Identify which cell holds the provided text, then report its (x, y) central coordinate. 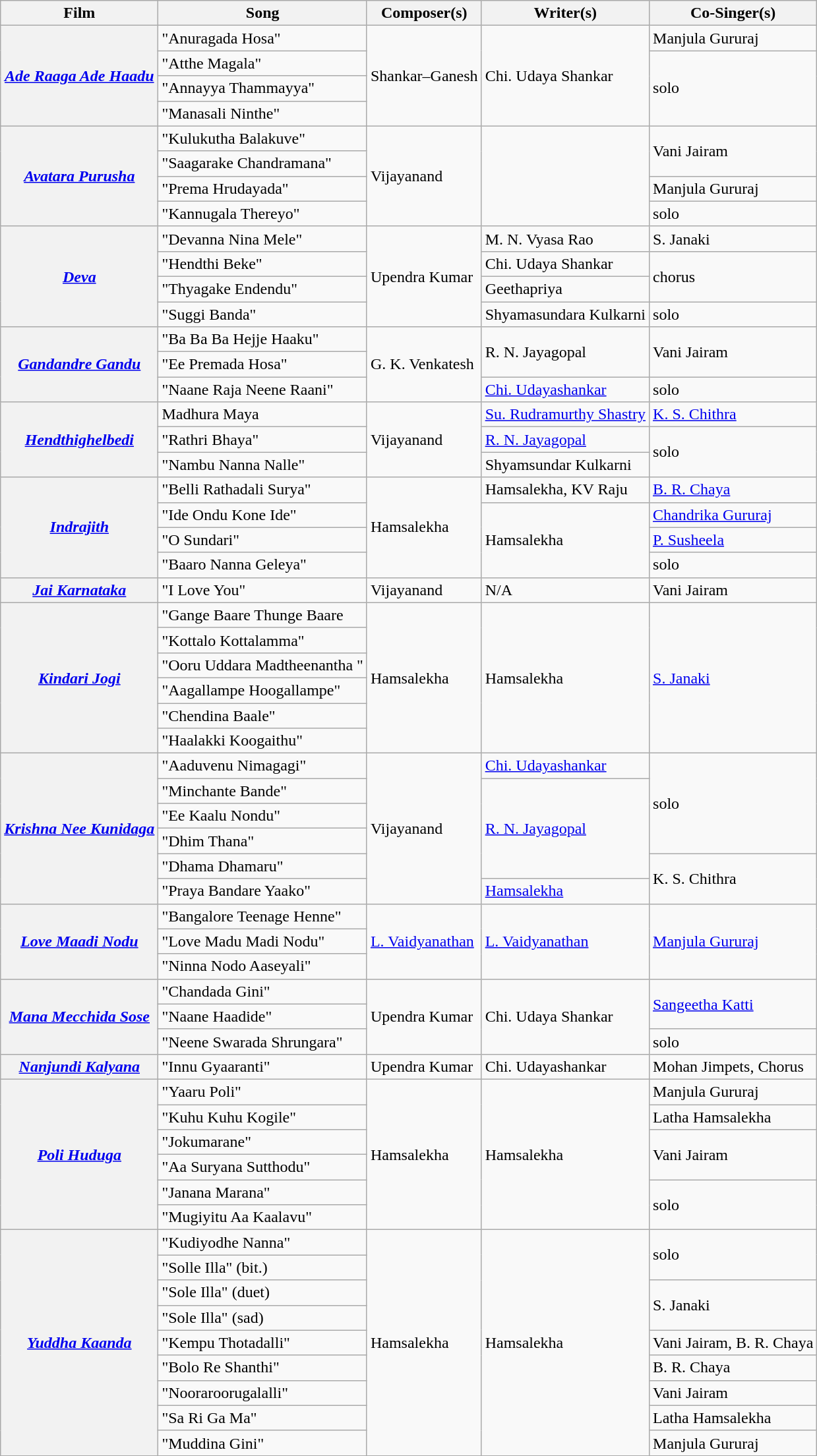
"Gange Baare Thunge Baare (262, 615)
"Minchante Bande" (262, 791)
"Rathri Bhaya" (262, 440)
Mohan Jimpets, Chorus (733, 1066)
Geethapriya (565, 289)
"Sole Illa" (sad) (262, 1318)
"Muddina Gini" (262, 1443)
Gandandre Gandu (79, 364)
"Kudiyodhe Nanna" (262, 1242)
"Sa Ri Ga Ma" (262, 1418)
"Belli Rathadali Surya" (262, 490)
Su. Rudramurthy Shastry (565, 415)
P. Susheela (733, 540)
G. K. Venkatesh (424, 364)
"Innu Gyaaranti" (262, 1066)
"Kulukutha Balakuve" (262, 138)
"Manasali Ninthe" (262, 113)
Sangeetha Katti (733, 1004)
Composer(s) (424, 13)
"Aaduvenu Nimagagi" (262, 766)
"Chendina Baale" (262, 715)
Vani Jairam, B. R. Chaya (733, 1343)
"Thyagake Endendu" (262, 289)
"Nambu Nanna Nalle" (262, 465)
Hendthighelbedi (79, 440)
"Aa Suryana Sutthodu" (262, 1167)
Nanjundi Kalyana (79, 1066)
"Bolo Re Shanthi" (262, 1368)
"Suggi Banda" (262, 314)
Shyamasundara Kulkarni (565, 314)
"Ooru Uddara Madtheenantha " (262, 665)
"Kuhu Kuhu Kogile" (262, 1117)
Co-Singer(s) (733, 13)
Shankar–Ganesh (424, 76)
Madhura Maya (262, 415)
"Naane Raja Neene Raani" (262, 390)
"Ninna Nodo Aaseyali" (262, 966)
"Sole Illa" (duet) (262, 1293)
"Mugiyitu Aa Kaalavu" (262, 1217)
"Devanna Nina Mele" (262, 239)
Writer(s) (565, 13)
"Kottalo Kottalamma" (262, 640)
"Dhim Thana" (262, 841)
"Yaaru Poli" (262, 1092)
Mana Mecchida Sose (79, 1016)
"Anuragada Hosa" (262, 38)
Krishna Nee Kunidaga (79, 829)
"Jokumarane" (262, 1142)
"Bangalore Teenage Henne" (262, 916)
Hamsalekha, KV Raju (565, 490)
"Chandada Gini" (262, 991)
"Ide Ondu Kone Ide" (262, 515)
chorus (733, 276)
"O Sundari" (262, 540)
"Neene Swarada Shrungara" (262, 1041)
Shyamsundar Kulkarni (565, 465)
"Nooraroorugalalli" (262, 1393)
Ade Raaga Ade Haadu (79, 76)
Chandrika Gururaj (733, 515)
"Dhama Dhamaru" (262, 866)
N/A (565, 590)
Avatara Purusha (79, 176)
"Haalakki Koogaithu" (262, 741)
Yuddha Kaanda (79, 1343)
"Kempu Thotadalli" (262, 1343)
Song (262, 13)
M. N. Vyasa Rao (565, 239)
"Saagarake Chandramana" (262, 163)
"Solle Illa" (bit.) (262, 1267)
Deva (79, 276)
"Janana Marana" (262, 1192)
"Love Madu Madi Nodu" (262, 941)
Love Maadi Nodu (79, 941)
"Naane Haadide" (262, 1016)
"Hendthi Beke" (262, 264)
Kindari Jogi (79, 678)
Poli Huduga (79, 1154)
"Atthe Magala" (262, 63)
"Baaro Nanna Geleya" (262, 565)
"Kannugala Thereyo" (262, 214)
"Ee Kaalu Nondu" (262, 816)
Indrajith (79, 527)
"Prema Hrudayada" (262, 189)
"Praya Bandare Yaako" (262, 891)
"Annayya Thammayya" (262, 88)
"I Love You" (262, 590)
"Aagallampe Hoogallampe" (262, 690)
Jai Karnataka (79, 590)
"Ba Ba Ba Hejje Haaku" (262, 339)
"Ee Premada Hosa" (262, 364)
Film (79, 13)
